Locate the cell with the specified text and output its (X, Y) center coordinate. 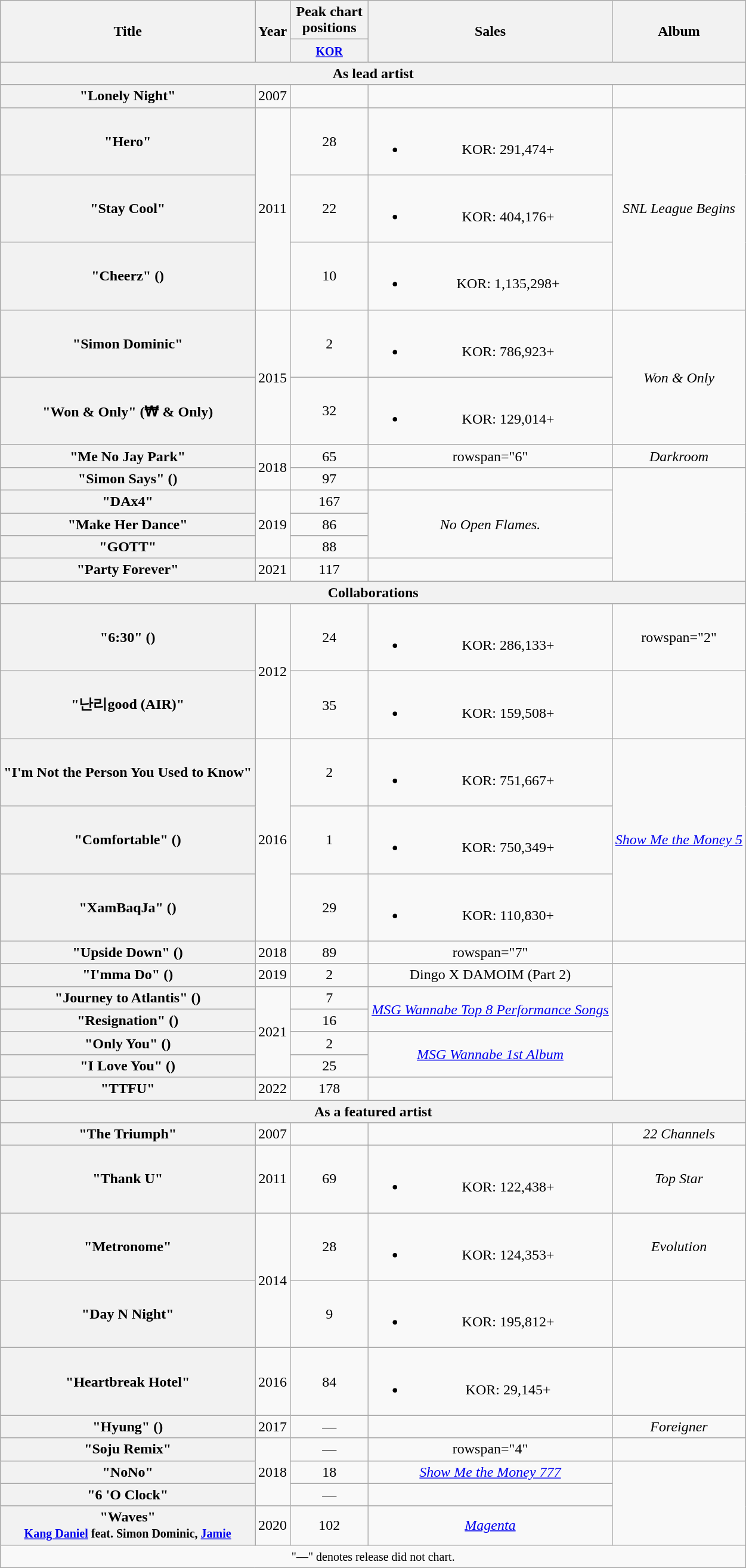
Show Me the Money 5 (679, 840)
KOR: 110,830+ (490, 907)
MSG Wannabe 1st Album (490, 1054)
SNL League Begins (679, 209)
Foreigner (679, 1427)
18 (329, 1472)
"XamBaqJa" () (128, 907)
"Only You" () (128, 1043)
Top Star (679, 1179)
KOR: 286,133+ (490, 637)
69 (329, 1179)
"DAx4" (128, 501)
9 (329, 1314)
"—" denotes release did not chart. (373, 1556)
Darkroom (679, 456)
24 (329, 637)
Evolution (679, 1247)
Sales (490, 31)
"Journey to Atlantis" () (128, 998)
"Waves"Kang Daniel feat. Simon Dominic, Jamie (128, 1525)
16 (329, 1020)
"Comfortable" () (128, 840)
7 (329, 998)
Magenta (490, 1525)
84 (329, 1382)
"Party Forever" (128, 570)
"I'mma Do" () (128, 975)
2012 (273, 671)
1 (329, 840)
Show Me the Money 777 (490, 1472)
"Me No Jay Park" (128, 456)
65 (329, 456)
"Simon Says" () (128, 479)
"Soju Remix" (128, 1449)
29 (329, 907)
"6:30" () (128, 637)
MSG Wannabe Top 8 Performance Songs (490, 1009)
102 (329, 1525)
KOR: 751,667+ (490, 772)
KOR (329, 51)
"Resignation" () (128, 1020)
32 (329, 410)
2017 (273, 1427)
Collaborations (373, 592)
178 (329, 1088)
117 (329, 570)
KOR: 129,014+ (490, 410)
22 Channels (679, 1134)
"Day N Night" (128, 1314)
2014 (273, 1280)
"Hero" (128, 141)
2022 (273, 1088)
Peak chart positions (329, 20)
"I'm Not the Person You Used to Know" (128, 772)
KOR: 786,923+ (490, 344)
88 (329, 547)
"Thank U" (128, 1179)
rowspan="6" (490, 456)
Won & Only (679, 377)
89 (329, 952)
"Cheerz" () (128, 276)
"Make Her Dance" (128, 524)
"GOTT" (128, 547)
"NoNo" (128, 1472)
As lead artist (373, 73)
"난리good (AIR)" (128, 705)
Dingo X DAMOIM (Part 2) (490, 975)
KOR: 1,135,298+ (490, 276)
rowspan="4" (490, 1449)
"Metronome" (128, 1247)
KOR: 159,508+ (490, 705)
KOR: 291,474+ (490, 141)
"Stay Cool" (128, 209)
167 (329, 501)
"Simon Dominic" (128, 344)
"Hyung" () (128, 1427)
97 (329, 479)
10 (329, 276)
Title (128, 31)
No Open Flames. (490, 524)
KOR: 122,438+ (490, 1179)
22 (329, 209)
Album (679, 31)
2020 (273, 1525)
"Lonely Night" (128, 96)
"TTFU" (128, 1088)
25 (329, 1066)
"Won & Only" (₩ & Only) (128, 410)
rowspan="7" (490, 952)
KOR: 195,812+ (490, 1314)
KOR: 124,353+ (490, 1247)
KOR: 29,145+ (490, 1382)
86 (329, 524)
KOR: 750,349+ (490, 840)
"I Love You" () (128, 1066)
35 (329, 705)
"Heartbreak Hotel" (128, 1382)
"Upside Down" () (128, 952)
KOR: 404,176+ (490, 209)
As a featured artist (373, 1112)
2015 (273, 377)
Year (273, 31)
"The Triumph" (128, 1134)
rowspan="2" (679, 637)
"6 'O Clock" (128, 1495)
